Return the (x, y) coordinate for the center point of the cell that contains the specified text.  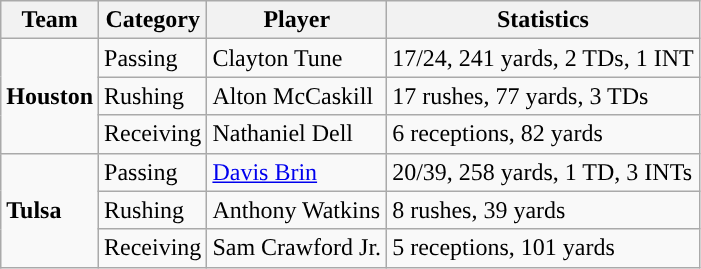
17 rushes, 77 yards, 3 TDs (544, 96)
6 receptions, 82 yards (544, 134)
Houston (50, 96)
Team (50, 20)
Statistics (544, 20)
5 receptions, 101 yards (544, 248)
8 rushes, 39 yards (544, 210)
Alton McCaskill (297, 96)
Category (153, 20)
Clayton Tune (297, 58)
Player (297, 20)
Sam Crawford Jr. (297, 248)
17/24, 241 yards, 2 TDs, 1 INT (544, 58)
Tulsa (50, 210)
20/39, 258 yards, 1 TD, 3 INTs (544, 172)
Anthony Watkins (297, 210)
Davis Brin (297, 172)
Nathaniel Dell (297, 134)
